Find where the given text appears and provide that cell's center as [x, y] coordinate. 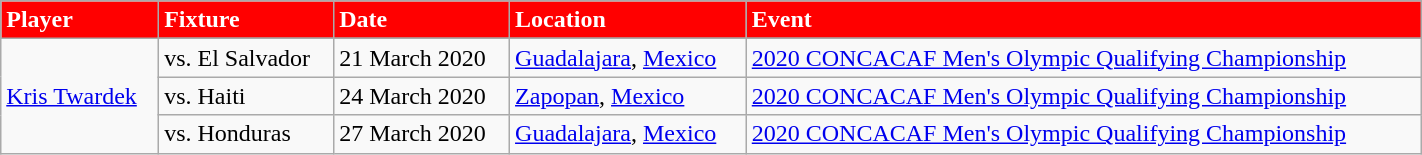
21 March 2020 [422, 58]
Player [80, 20]
Location [628, 20]
Kris Twardek [80, 96]
Zapopan, Mexico [628, 96]
vs. Honduras [246, 134]
27 March 2020 [422, 134]
vs. Haiti [246, 96]
Event [1084, 20]
24 March 2020 [422, 96]
vs. El Salvador [246, 58]
Date [422, 20]
Fixture [246, 20]
